Identify which cell holds the provided text, then report its (X, Y) central coordinate. 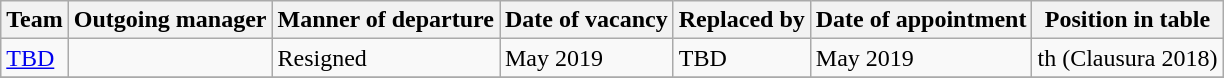
Position in table (1128, 20)
Date of vacancy (587, 20)
Replaced by (742, 20)
th (Clausura 2018) (1128, 58)
Team (35, 20)
Outgoing manager (170, 20)
Manner of departure (386, 20)
Resigned (386, 58)
Date of appointment (921, 20)
